For the text-containing cell, return its midpoint in [X, Y] coordinate format. 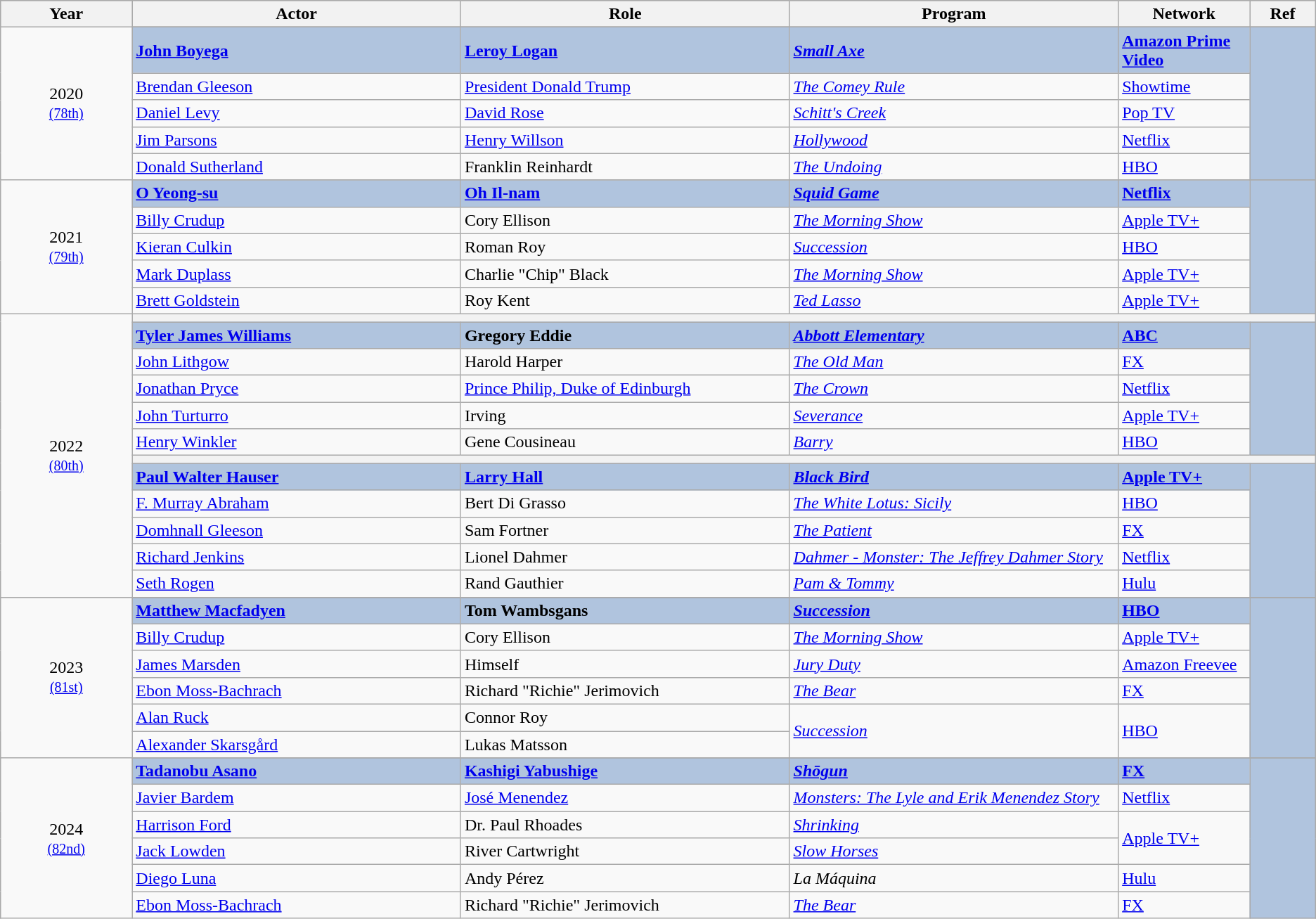
Black Bird [954, 477]
Donald Sutherland [297, 167]
Squid Game [954, 193]
Jury Duty [954, 664]
Larry Hall [625, 477]
F. Murray Abraham [297, 503]
2020 (78th) [66, 104]
Jonathan Pryce [297, 389]
Tyler James Williams [297, 335]
Small Axe [954, 51]
O Yeong-su [297, 193]
Abbott Elementary [954, 335]
Amazon Prime Video [1184, 51]
Lionel Dahmer [625, 557]
The Patient [954, 530]
Program [954, 14]
Monsters: The Lyle and Erik Menendez Story [954, 798]
John Boyega [297, 51]
Dahmer - Monster: The Jeffrey Dahmer Story [954, 557]
Henry Willson [625, 140]
Lukas Matsson [625, 745]
Franklin Reinhardt [625, 167]
2021 (79th) [66, 247]
Rand Gauthier [625, 584]
John Lithgow [297, 362]
The Undoing [954, 167]
Ted Lasso [954, 300]
Actor [297, 14]
John Turturro [297, 416]
Pam & Tommy [954, 584]
Diego Luna [297, 878]
Brett Goldstein [297, 300]
Amazon Freevee [1184, 664]
Jim Parsons [297, 140]
Alan Ruck [297, 717]
Hollywood [954, 140]
The Crown [954, 389]
Severance [954, 416]
Roman Roy [625, 247]
Barry [954, 442]
Oh Il-nam [625, 193]
Domhnall Gleeson [297, 530]
Seth Rogen [297, 584]
Gene Cousineau [625, 442]
Tom Wambsgans [625, 610]
Sam Fortner [625, 530]
Alexander Skarsgård [297, 745]
Irving [625, 416]
Leroy Logan [625, 51]
Henry Winkler [297, 442]
Bert Di Grasso [625, 503]
Kashigi Yabushige [625, 771]
2024 (82nd) [66, 838]
Javier Bardem [297, 798]
Himself [625, 664]
The Comey Rule [954, 86]
Showtime [1184, 86]
Pop TV [1184, 113]
Daniel Levy [297, 113]
José Menendez [625, 798]
Mark Duplass [297, 274]
Andy Pérez [625, 878]
Connor Roy [625, 717]
Jack Lowden [297, 851]
2022 (80th) [66, 456]
Gregory Eddie [625, 335]
ABC [1184, 335]
Harold Harper [625, 362]
The Old Man [954, 362]
Kieran Culkin [297, 247]
Schitt's Creek [954, 113]
James Marsden [297, 664]
Shrinking [954, 825]
Roy Kent [625, 300]
Network [1184, 14]
Dr. Paul Rhoades [625, 825]
Shōgun [954, 771]
Ref [1283, 14]
President Donald Trump [625, 86]
Slow Horses [954, 851]
Tadanobu Asano [297, 771]
Richard Jenkins [297, 557]
Harrison Ford [297, 825]
2023 (81st) [66, 677]
River Cartwright [625, 851]
Brendan Gleeson [297, 86]
Prince Philip, Duke of Edinburgh [625, 389]
Paul Walter Hauser [297, 477]
David Rose [625, 113]
Year [66, 14]
La Máquina [954, 878]
Charlie "Chip" Black [625, 274]
The White Lotus: Sicily [954, 503]
Matthew Macfadyen [297, 610]
Role [625, 14]
